Locate the cell with the specified text and output its [x, y] center coordinate. 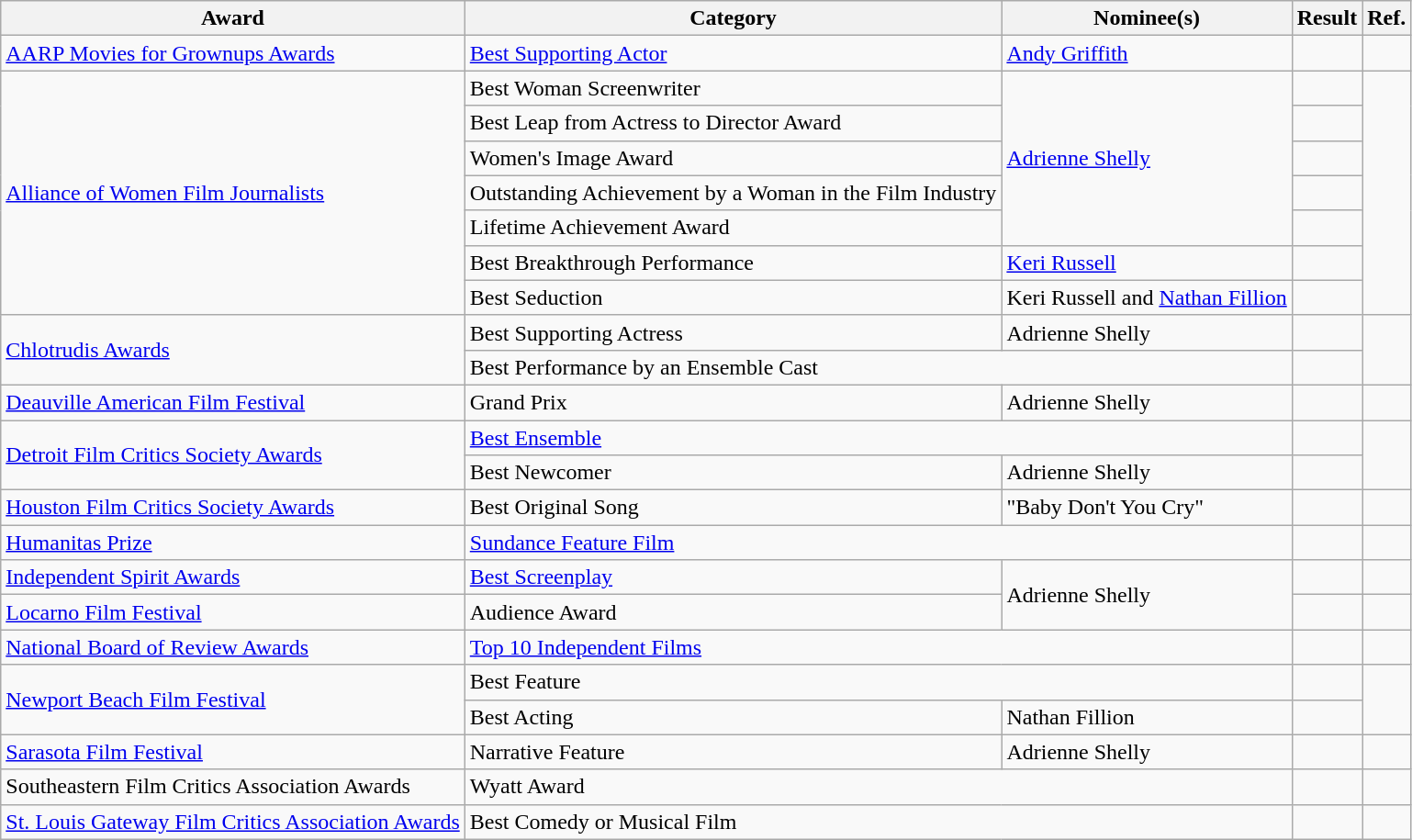
Result [1327, 18]
Wyatt Award [878, 787]
Locarno Film Festival [233, 612]
Best Seduction [733, 297]
Outstanding Achievement by a Woman in the Film Industry [733, 193]
Best Feature [878, 682]
St. Louis Gateway Film Critics Association Awards [233, 822]
Best Performance by an Ensemble Cast [878, 367]
Newport Beach Film Festival [233, 700]
Deauville American Film Festival [233, 402]
National Board of Review Awards [233, 647]
"Baby Don't You Cry" [1147, 508]
Andy Griffith [1147, 53]
Women's Image Award [733, 158]
Ref. [1386, 18]
Lifetime Achievement Award [733, 228]
Best Screenplay [733, 577]
Audience Award [733, 612]
Best Comedy or Musical Film [878, 822]
Sundance Feature Film [878, 543]
Best Ensemble [878, 438]
Best Supporting Actor [733, 53]
Alliance of Women Film Journalists [233, 193]
Keri Russell and Nathan Fillion [1147, 297]
Humanitas Prize [233, 543]
Chlotrudis Awards [233, 350]
Best Breakthrough Performance [733, 263]
Top 10 Independent Films [878, 647]
Best Woman Screenwriter [733, 88]
Keri Russell [1147, 263]
Detroit Film Critics Society Awards [233, 455]
Best Newcomer [733, 473]
Award [233, 18]
Independent Spirit Awards [233, 577]
Category [733, 18]
Best Acting [733, 717]
Grand Prix [733, 402]
Best Original Song [733, 508]
Sarasota Film Festival [233, 752]
Southeastern Film Critics Association Awards [233, 787]
Best Supporting Actress [733, 332]
Nathan Fillion [1147, 717]
Best Leap from Actress to Director Award [733, 123]
Nominee(s) [1147, 18]
AARP Movies for Grownups Awards [233, 53]
Narrative Feature [733, 752]
Houston Film Critics Society Awards [233, 508]
